Scan for the cell matching the given text and deliver its [x, y] coordinate at center. 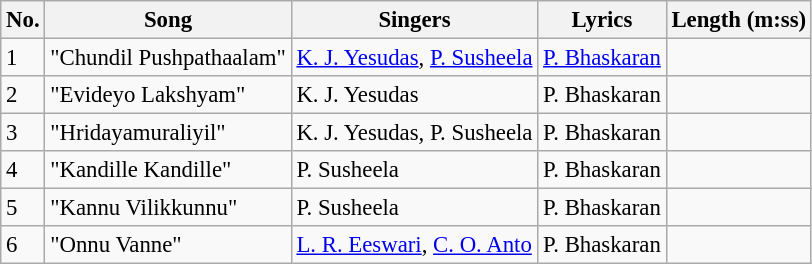
3 [23, 133]
6 [23, 245]
"Evideyo Lakshyam" [168, 95]
"Onnu Vanne" [168, 245]
"Kandille Kandille" [168, 170]
"Kannu Vilikkunnu" [168, 208]
K. J. Yesudas [414, 95]
"Chundil Pushpathaalam" [168, 58]
No. [23, 20]
Singers [414, 20]
"Hridayamuraliyil" [168, 133]
L. R. Eeswari, C. O. Anto [414, 245]
Length (m:ss) [738, 20]
Song [168, 20]
2 [23, 95]
Lyrics [602, 20]
5 [23, 208]
4 [23, 170]
1 [23, 58]
